For the text-containing cell, return its midpoint in [X, Y] coordinate format. 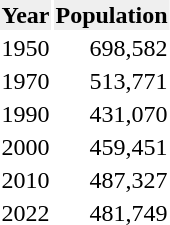
459,451 [112, 147]
1990 [26, 114]
1970 [26, 81]
2000 [26, 147]
698,582 [112, 48]
431,070 [112, 114]
Year [26, 15]
2010 [26, 180]
Population [112, 15]
1950 [26, 48]
513,771 [112, 81]
487,327 [112, 180]
